Return the [x, y] coordinate for the center point of the cell that contains the specified text.  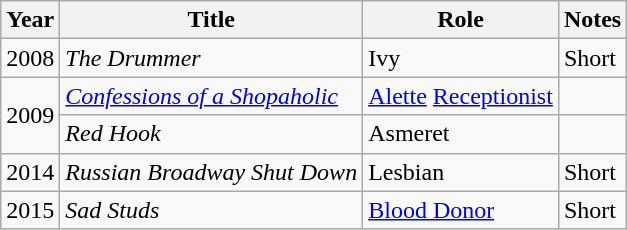
2014 [30, 172]
Role [461, 20]
Alette Receptionist [461, 96]
Confessions of a Shopaholic [212, 96]
Year [30, 20]
Asmeret [461, 134]
Red Hook [212, 134]
2015 [30, 210]
Title [212, 20]
Sad Studs [212, 210]
2008 [30, 58]
Blood Donor [461, 210]
Lesbian [461, 172]
The Drummer [212, 58]
Russian Broadway Shut Down [212, 172]
Ivy [461, 58]
2009 [30, 115]
Notes [592, 20]
